Search for the cell housing the specified text and yield its (x, y) center coordinate. 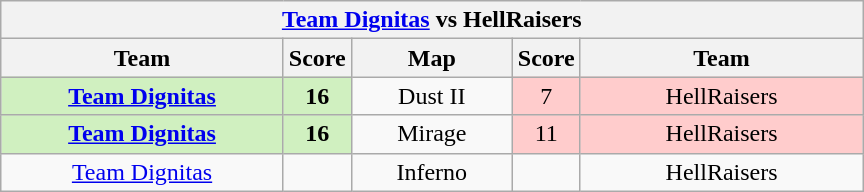
Mirage (432, 134)
7 (546, 96)
Map (432, 58)
Dust II (432, 96)
11 (546, 134)
Inferno (432, 172)
Team Dignitas vs HellRaisers (432, 20)
